Detect which cell encompasses the target text, then output its (x, y) center coordinate. 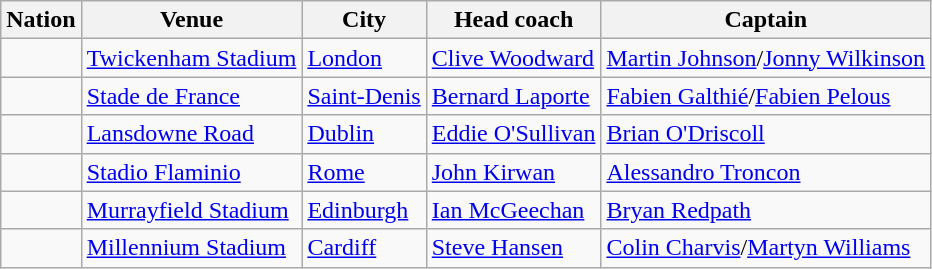
Rome (364, 172)
Captain (766, 20)
John Kirwan (514, 172)
City (364, 20)
Alessandro Troncon (766, 172)
Bernard Laporte (514, 96)
Head coach (514, 20)
Martin Johnson/Jonny Wilkinson (766, 58)
Lansdowne Road (192, 134)
Steve Hansen (514, 248)
Stade de France (192, 96)
Nation (41, 20)
Bryan Redpath (766, 210)
Eddie O'Sullivan (514, 134)
Saint-Denis (364, 96)
Millennium Stadium (192, 248)
Ian McGeechan (514, 210)
Brian O'Driscoll (766, 134)
Cardiff (364, 248)
Colin Charvis/Martyn Williams (766, 248)
London (364, 58)
Dublin (364, 134)
Stadio Flaminio (192, 172)
Murrayfield Stadium (192, 210)
Edinburgh (364, 210)
Venue (192, 20)
Twickenham Stadium (192, 58)
Clive Woodward (514, 58)
Fabien Galthié/Fabien Pelous (766, 96)
